Extract the (x, y) coordinate from the center of the cell holding the provided text.  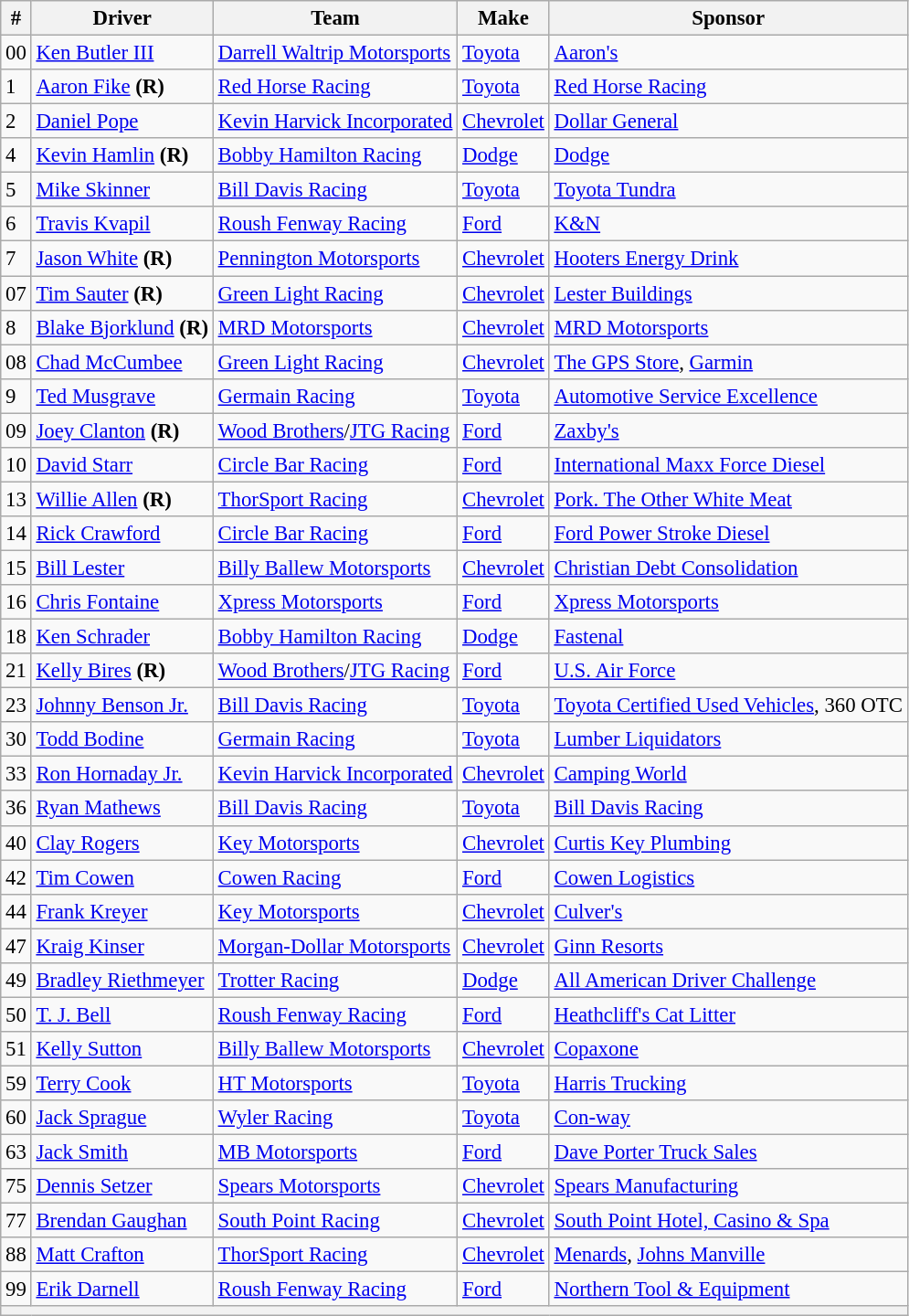
40 (16, 843)
K&N (728, 224)
The GPS Store, Garmin (728, 362)
Bradley Riethmeyer (122, 981)
Ken Butler III (122, 53)
Chad McCumbee (122, 362)
51 (16, 1049)
16 (16, 602)
Ryan Mathews (122, 809)
42 (16, 877)
5 (16, 190)
08 (16, 362)
Clay Rogers (122, 843)
44 (16, 911)
77 (16, 1221)
Matt Crafton (122, 1255)
All American Driver Challenge (728, 981)
Rick Crawford (122, 534)
South Point Hotel, Casino & Spa (728, 1221)
Ford Power Stroke Diesel (728, 534)
Team (334, 18)
Kevin Hamlin (R) (122, 155)
Cowen Racing (334, 877)
Willie Allen (R) (122, 499)
15 (16, 568)
Christian Debt Consolidation (728, 568)
Travis Kvapil (122, 224)
Lumber Liquidators (728, 739)
4 (16, 155)
49 (16, 981)
Ted Musgrave (122, 396)
Terry Cook (122, 1083)
75 (16, 1186)
Kelly Bires (R) (122, 671)
Bill Lester (122, 568)
Ken Schrader (122, 637)
Spears Motorsports (334, 1186)
09 (16, 430)
Spears Manufacturing (728, 1186)
# (16, 18)
Mike Skinner (122, 190)
Toyota Tundra (728, 190)
18 (16, 637)
10 (16, 465)
Con-way (728, 1118)
International Maxx Force Diesel (728, 465)
47 (16, 946)
Joey Clanton (R) (122, 430)
Jack Sprague (122, 1118)
Menards, Johns Manville (728, 1255)
David Starr (122, 465)
2 (16, 122)
21 (16, 671)
9 (16, 396)
Chris Fontaine (122, 602)
Culver's (728, 911)
Curtis Key Plumbing (728, 843)
T. J. Bell (122, 1014)
30 (16, 739)
99 (16, 1289)
07 (16, 293)
Heathcliff's Cat Litter (728, 1014)
Johnny Benson Jr. (122, 706)
Lester Buildings (728, 293)
Northern Tool & Equipment (728, 1289)
88 (16, 1255)
Fastenal (728, 637)
14 (16, 534)
13 (16, 499)
Trotter Racing (334, 981)
7 (16, 259)
Blake Bjorklund (R) (122, 327)
Ginn Resorts (728, 946)
Hooters Energy Drink (728, 259)
Dave Porter Truck Sales (728, 1152)
Ron Hornaday Jr. (122, 774)
Harris Trucking (728, 1083)
59 (16, 1083)
Camping World (728, 774)
23 (16, 706)
Automotive Service Excellence (728, 396)
60 (16, 1118)
Kraig Kinser (122, 946)
63 (16, 1152)
Jack Smith (122, 1152)
Make (503, 18)
33 (16, 774)
Morgan-Dollar Motorsports (334, 946)
HT Motorsports (334, 1083)
00 (16, 53)
Brendan Gaughan (122, 1221)
Dennis Setzer (122, 1186)
Wyler Racing (334, 1118)
Cowen Logistics (728, 877)
Darrell Waltrip Motorsports (334, 53)
Copaxone (728, 1049)
MB Motorsports (334, 1152)
Toyota Certified Used Vehicles, 360 OTC (728, 706)
6 (16, 224)
South Point Racing (334, 1221)
Tim Sauter (R) (122, 293)
Daniel Pope (122, 122)
Zaxby's (728, 430)
Sponsor (728, 18)
Aaron Fike (R) (122, 87)
U.S. Air Force (728, 671)
36 (16, 809)
Dollar General (728, 122)
Driver (122, 18)
Todd Bodine (122, 739)
Frank Kreyer (122, 911)
Pennington Motorsports (334, 259)
Tim Cowen (122, 877)
Erik Darnell (122, 1289)
Jason White (R) (122, 259)
Kelly Sutton (122, 1049)
50 (16, 1014)
8 (16, 327)
Pork. The Other White Meat (728, 499)
1 (16, 87)
Aaron's (728, 53)
